Capture the cell that displays the provided text and extract its (X, Y) central coordinate. 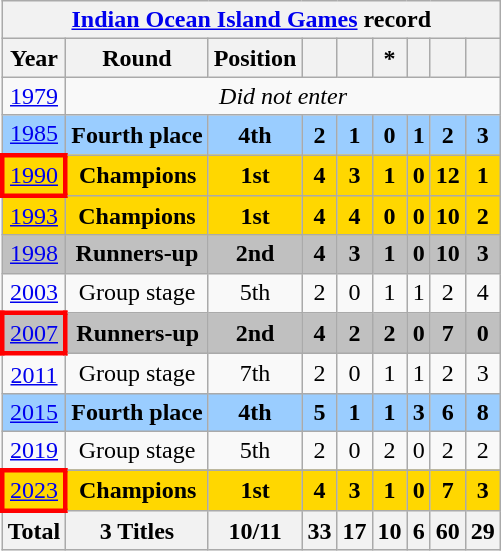
1990 (34, 174)
2023 (34, 490)
1979 (34, 96)
2015 (34, 412)
2011 (34, 374)
1985 (34, 135)
2003 (34, 293)
1998 (34, 254)
Position (255, 58)
Total (34, 531)
7th (255, 374)
Year (34, 58)
2007 (34, 334)
17 (354, 531)
1993 (34, 216)
Round (137, 58)
60 (448, 531)
2019 (34, 450)
33 (320, 531)
12 (448, 174)
5 (320, 412)
3 Titles (137, 531)
29 (482, 531)
Indian Ocean Island Games record (251, 20)
Did not enter (284, 96)
10/11 (255, 531)
8 (482, 412)
* (390, 58)
